Locate the cell with the specified text and output its (x, y) center coordinate. 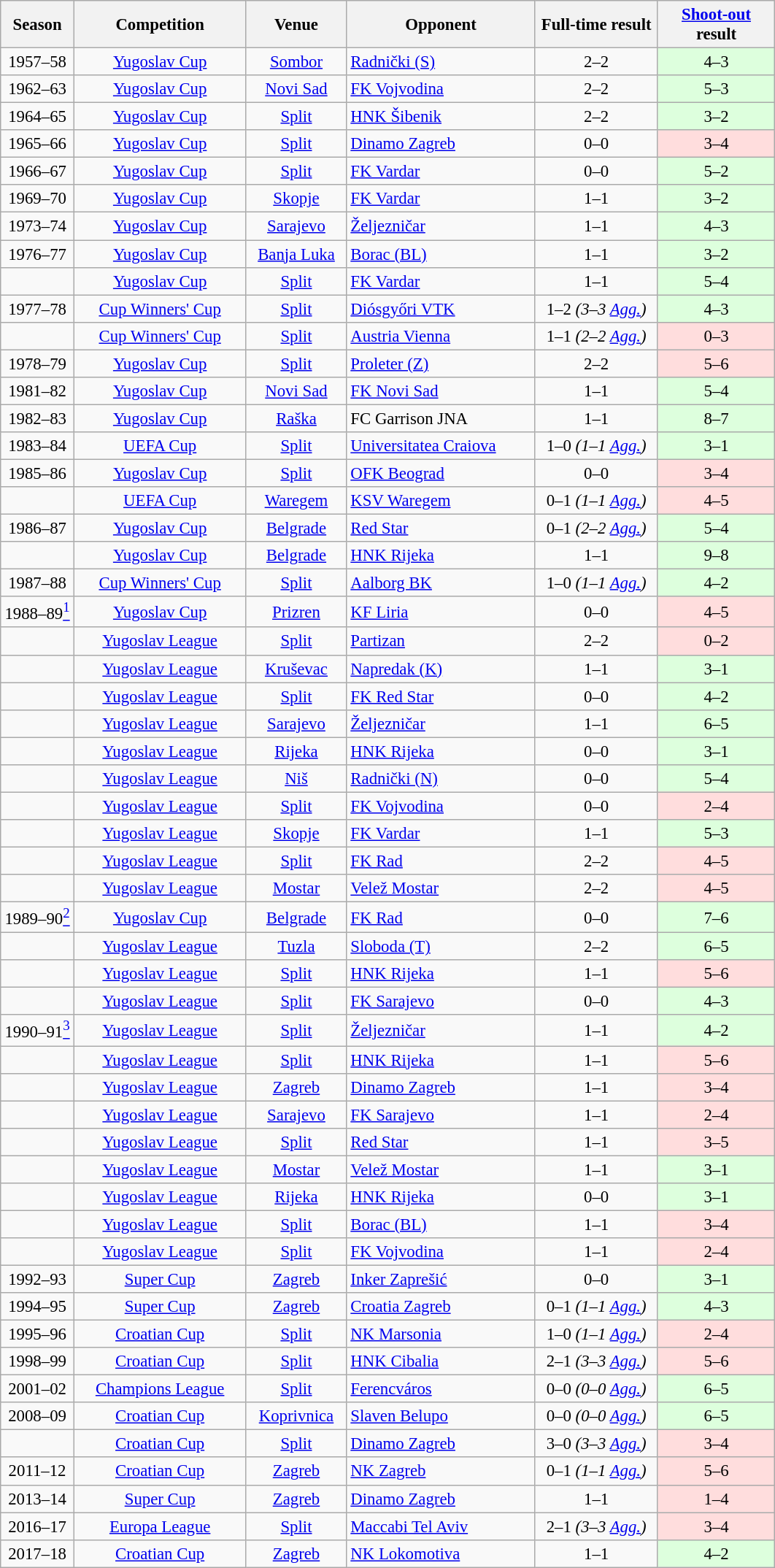
Croatia Zagreb (441, 1307)
Koprivnica (296, 1416)
9–8 (717, 556)
NK Lokomotiva (441, 1553)
Universitatea Craiova (441, 446)
1973–74 (38, 226)
1989–902 (38, 918)
0–2 (717, 642)
Season (38, 25)
1962–63 (38, 89)
Prizren (296, 612)
1983–84 (38, 446)
Full-time result (596, 25)
Europa League (160, 1526)
1995–96 (38, 1334)
Venue (296, 25)
FK Red Star (441, 696)
1976–77 (38, 254)
NK Zagreb (441, 1472)
1990–913 (38, 1030)
1966–67 (38, 172)
Partizan (441, 642)
HNK Šibenik (441, 117)
Slaven Belupo (441, 1416)
FC Garrison JNA (441, 418)
1982–83 (38, 418)
1–4 (717, 1499)
1–1 (2–2 Agg.) (596, 336)
Sombor (296, 62)
Maccabi Tel Aviv (441, 1526)
KSV Waregem (441, 501)
0–3 (717, 336)
KF Liria (441, 612)
2013–14 (38, 1499)
1–2 (3–3 Agg.) (596, 309)
Austria Vienna (441, 336)
Inker Zaprešić (441, 1279)
HNK Cibalia (441, 1361)
0–1 (2–2 Agg.) (596, 529)
1992–93 (38, 1279)
3–0 (3–3 Agg.) (596, 1444)
7–6 (717, 918)
Diósgyőri VTK (441, 309)
Waregem (296, 501)
2017–18 (38, 1553)
5–2 (717, 172)
Ferencváros (441, 1389)
OFK Beograd (441, 473)
1965–66 (38, 144)
2008–09 (38, 1416)
1988–891 (38, 612)
Niš (296, 779)
Opponent (441, 25)
1977–78 (38, 309)
Kruševac (296, 669)
Tuzla (296, 947)
3–5 (717, 1142)
1985–86 (38, 473)
NK Marsonia (441, 1334)
8–7 (717, 418)
1981–82 (38, 391)
Competition (160, 25)
Shoot-out result (717, 25)
Sloboda (T) (441, 947)
Banja Luka (296, 254)
2016–17 (38, 1526)
2011–12 (38, 1472)
1964–65 (38, 117)
2001–02 (38, 1389)
1957–58 (38, 62)
FK Novi Sad (441, 391)
1969–70 (38, 199)
Radnički (N) (441, 779)
Raška (296, 418)
1978–79 (38, 364)
Radnički (S) (441, 62)
1994–95 (38, 1307)
Proleter (Z) (441, 364)
Napredak (K) (441, 669)
1998–99 (38, 1361)
Champions League (160, 1389)
1987–88 (38, 583)
Aalborg BK (441, 583)
1986–87 (38, 529)
